For the text-containing cell, return its midpoint in [X, Y] coordinate format. 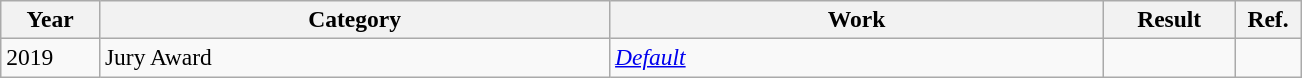
Category [354, 19]
Ref. [1268, 19]
2019 [50, 57]
Jury Award [354, 57]
Result [1169, 19]
Year [50, 19]
Default [857, 57]
Work [857, 19]
